From the cell containing the given text, extract its center point as (x, y) coordinate. 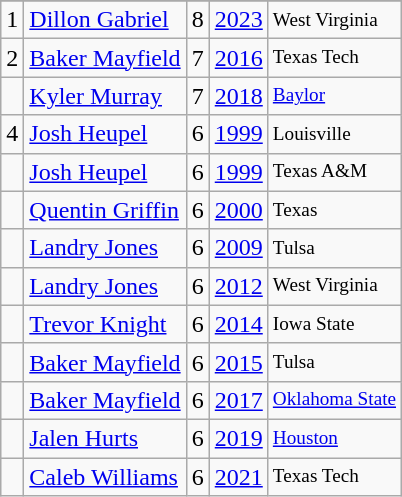
2016 (238, 58)
2 (12, 58)
Kyler Murray (105, 96)
Texas A&M (334, 172)
Houston (334, 438)
2015 (238, 362)
2009 (238, 248)
Louisville (334, 134)
Dillon Gabriel (105, 20)
2014 (238, 324)
Caleb Williams (105, 477)
2019 (238, 438)
2018 (238, 96)
Oklahoma State (334, 400)
2017 (238, 400)
1 (12, 20)
2023 (238, 20)
Iowa State (334, 324)
2012 (238, 286)
2000 (238, 210)
Texas (334, 210)
Trevor Knight (105, 324)
Baylor (334, 96)
8 (198, 20)
2021 (238, 477)
4 (12, 134)
Jalen Hurts (105, 438)
Quentin Griffin (105, 210)
